For the text-containing cell, return its midpoint in (x, y) coordinate format. 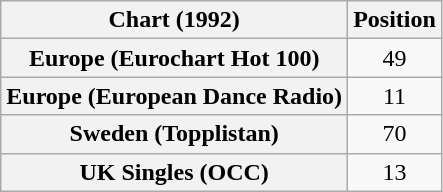
11 (395, 96)
13 (395, 172)
70 (395, 134)
49 (395, 58)
Sweden (Topplistan) (174, 134)
Position (395, 20)
Europe (European Dance Radio) (174, 96)
UK Singles (OCC) (174, 172)
Chart (1992) (174, 20)
Europe (Eurochart Hot 100) (174, 58)
